Identify which cell holds the provided text, then report its (x, y) central coordinate. 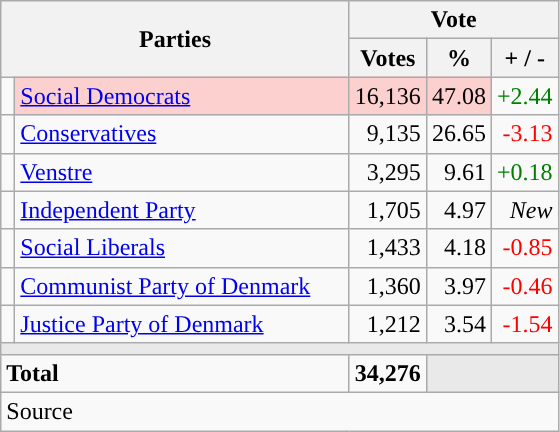
Votes (388, 58)
Parties (176, 39)
Total (176, 373)
Source (280, 411)
4.97 (458, 210)
-0.85 (524, 248)
New (524, 210)
+0.18 (524, 172)
9.61 (458, 172)
Social Liberals (182, 248)
Conservatives (182, 134)
-1.54 (524, 324)
-0.46 (524, 286)
Independent Party (182, 210)
16,136 (388, 96)
34,276 (388, 373)
3.97 (458, 286)
Venstre (182, 172)
1,212 (388, 324)
1,360 (388, 286)
3.54 (458, 324)
+2.44 (524, 96)
26.65 (458, 134)
4.18 (458, 248)
47.08 (458, 96)
-3.13 (524, 134)
1,705 (388, 210)
% (458, 58)
3,295 (388, 172)
Vote (454, 20)
+ / - (524, 58)
1,433 (388, 248)
Communist Party of Denmark (182, 286)
Justice Party of Denmark (182, 324)
9,135 (388, 134)
Social Democrats (182, 96)
